Identify which cell holds the provided text, then report its (X, Y) central coordinate. 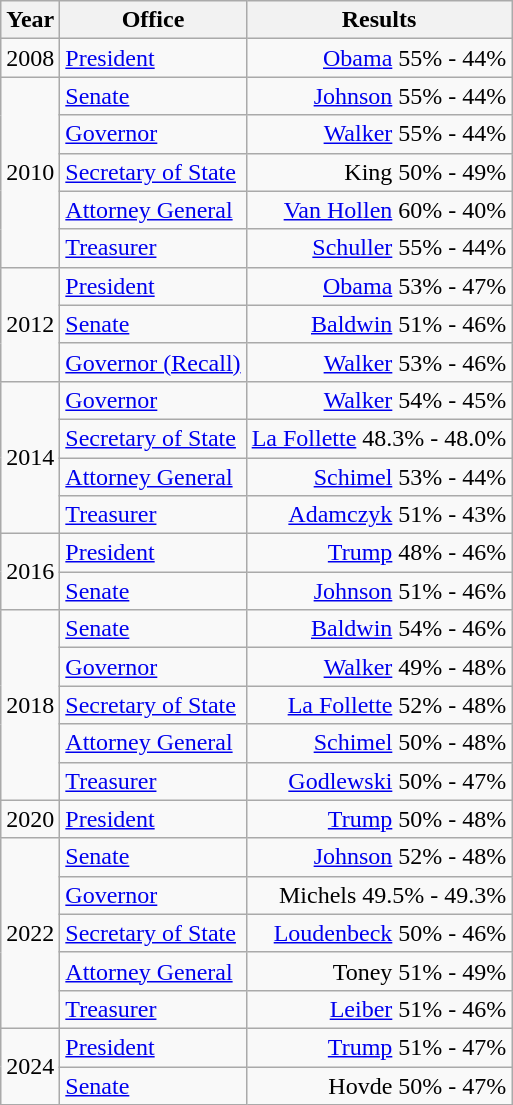
Baldwin 54% - 46% (379, 629)
King 50% - 49% (379, 172)
La Follette 48.3% - 48.0% (379, 438)
Walker 55% - 44% (379, 134)
Walker 53% - 46% (379, 362)
Schimel 53% - 44% (379, 477)
Johnson 51% - 46% (379, 591)
La Follette 52% - 48% (379, 705)
Loudenbeck 50% - 46% (379, 933)
Michels 49.5% - 49.3% (379, 895)
2008 (30, 58)
Trump 48% - 46% (379, 553)
Toney 51% - 49% (379, 971)
Office (153, 20)
Schuller 55% - 44% (379, 248)
Johnson 52% - 48% (379, 857)
Walker 49% - 48% (379, 667)
2020 (30, 819)
2024 (30, 1066)
2010 (30, 172)
Johnson 55% - 44% (379, 96)
2018 (30, 705)
Obama 55% - 44% (379, 58)
2022 (30, 933)
Trump 51% - 47% (379, 1047)
Walker 54% - 45% (379, 400)
Hovde 50% - 47% (379, 1085)
Baldwin 51% - 46% (379, 324)
2016 (30, 572)
Governor (Recall) (153, 362)
Obama 53% - 47% (379, 286)
Trump 50% - 48% (379, 819)
Year (30, 20)
2012 (30, 324)
Results (379, 20)
Van Hollen 60% - 40% (379, 210)
Schimel 50% - 48% (379, 743)
Leiber 51% - 46% (379, 1009)
Adamczyk 51% - 43% (379, 515)
Godlewski 50% - 47% (379, 781)
2014 (30, 457)
